Return [x, y] of the center of cell containing provided text 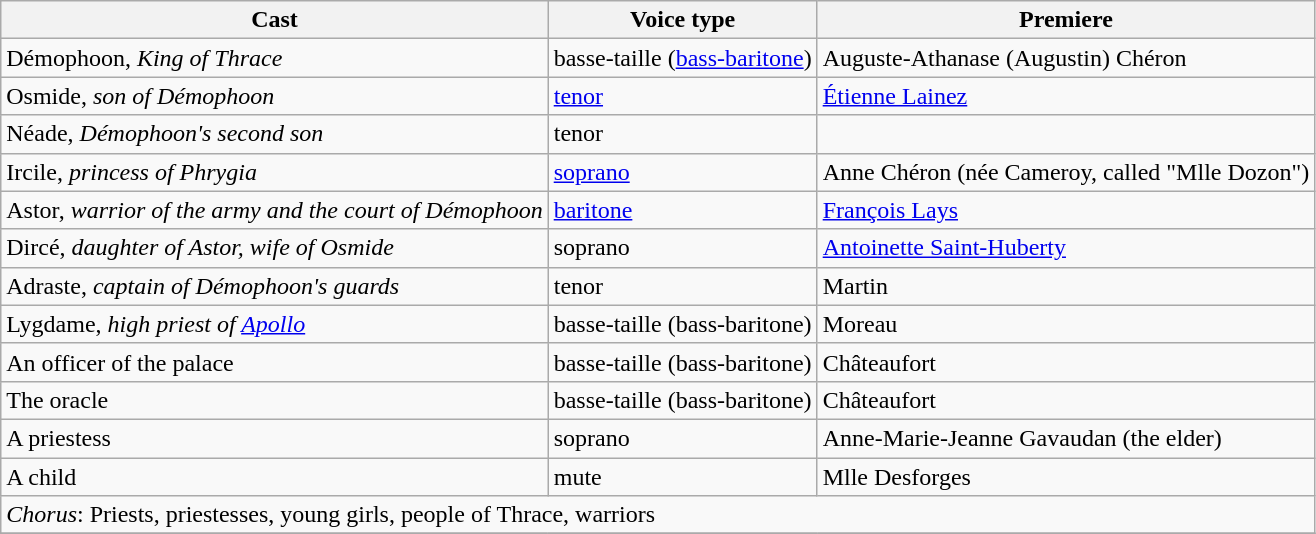
Ircile, princess of Phrygia [274, 172]
Mlle Desforges [1066, 477]
Moreau [1066, 324]
Voice type [682, 20]
mute [682, 477]
Auguste-Athanase (Augustin) Chéron [1066, 58]
Martin [1066, 286]
Osmide, son of Démophoon [274, 96]
Astor, warrior of the army and the court of Démophoon [274, 210]
baritone [682, 210]
A priestess [274, 438]
A child [274, 477]
Premiere [1066, 20]
Démophoon, King of Thrace [274, 58]
Néade, Démophoon's second son [274, 134]
Adraste, captain of Démophoon's guards [274, 286]
An officer of the palace [274, 362]
The oracle [274, 400]
Lygdame, high priest of Apollo [274, 324]
Antoinette Saint-Huberty [1066, 248]
François Lays [1066, 210]
Anne-Marie-Jeanne Gavaudan (the elder) [1066, 438]
Anne Chéron (née Cameroy, called "Mlle Dozon") [1066, 172]
Dircé, daughter of Astor, wife of Osmide [274, 248]
Chorus: Priests, priestesses, young girls, people of Thrace, warriors [658, 515]
Cast [274, 20]
Étienne Lainez [1066, 96]
